Extract the [X, Y] coordinate from the center of the cell holding the provided text.  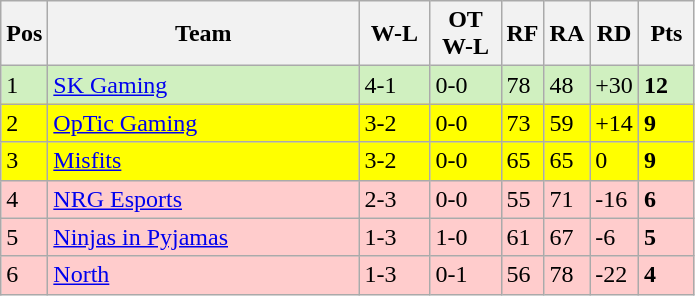
4-1 [394, 85]
59 [567, 123]
-16 [614, 199]
W-L [394, 34]
NRG Esports [204, 199]
RD [614, 34]
Misfits [204, 161]
12 [666, 85]
Team [204, 34]
RF [522, 34]
1-0 [466, 237]
1 [24, 85]
2-3 [394, 199]
+14 [614, 123]
Ninjas in Pyjamas [204, 237]
-22 [614, 275]
RA [567, 34]
+30 [614, 85]
OTW-L [466, 34]
71 [567, 199]
Pts [666, 34]
0 [614, 161]
-6 [614, 237]
North [204, 275]
0-1 [466, 275]
3 [24, 161]
SK Gaming [204, 85]
55 [522, 199]
67 [567, 237]
56 [522, 275]
2 [24, 123]
73 [522, 123]
48 [567, 85]
OpTic Gaming [204, 123]
Pos [24, 34]
61 [522, 237]
